Return (x, y) of the center of cell containing provided text 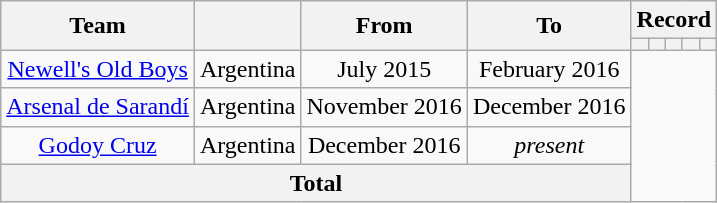
From (384, 26)
Godoy Cruz (98, 145)
Record (674, 20)
To (549, 26)
Newell's Old Boys (98, 69)
present (549, 145)
Arsenal de Sarandí (98, 107)
July 2015 (384, 69)
November 2016 (384, 107)
Total (316, 183)
Team (98, 26)
February 2016 (549, 69)
